Pinpoint the cell where the given text exists, returning its (X, Y) midpoint coordinate. 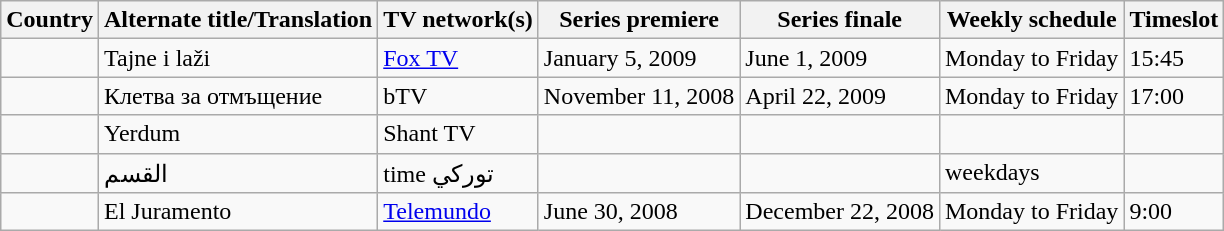
April 22, 2009 (840, 96)
Shant TV (458, 134)
Weekly schedule (1031, 20)
Timeslot (1174, 20)
Yerdum (238, 134)
June 1, 2009 (840, 58)
Alternate title/Translation (238, 20)
January 5, 2009 (638, 58)
December 22, 2008 (840, 212)
القسم (238, 173)
Telemundo (458, 212)
Tajne i laži (238, 58)
15:45 (1174, 58)
El Juramento (238, 212)
bTV (458, 96)
Series finale (840, 20)
Country (50, 20)
TV network(s) (458, 20)
Клетва за отмъщение (238, 96)
November 11, 2008 (638, 96)
Series premiere (638, 20)
June 30, 2008 (638, 212)
Fox TV (458, 58)
17:00 (1174, 96)
weekdays (1031, 173)
time توركي (458, 173)
9:00 (1174, 212)
